Find where the given text appears and provide that cell's center as (x, y) coordinate. 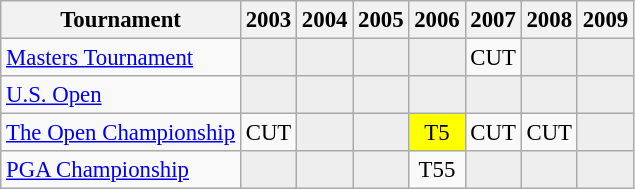
T5 (437, 133)
The Open Championship (121, 133)
2008 (549, 20)
2006 (437, 20)
U.S. Open (121, 95)
2003 (268, 20)
2004 (325, 20)
2005 (381, 20)
Tournament (121, 20)
2009 (605, 20)
T55 (437, 170)
2007 (493, 20)
Masters Tournament (121, 58)
PGA Championship (121, 170)
